Return the [X, Y] coordinate for the center point of the cell that contains the specified text.  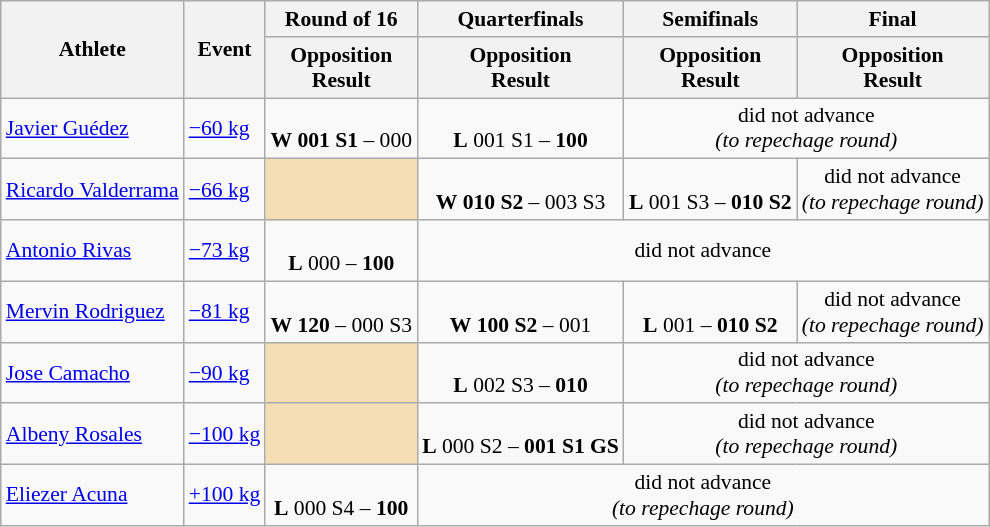
did not advance [703, 250]
L 001 – 010 S2 [710, 312]
L 000 – 100 [341, 250]
W 001 S1 – 000 [341, 128]
Athlete [92, 50]
Event [225, 50]
+100 kg [225, 496]
−66 kg [225, 190]
−81 kg [225, 312]
W 120 – 000 S3 [341, 312]
Jose Camacho [92, 372]
Eliezer Acuna [92, 496]
Round of 16 [341, 19]
Ricardo Valderrama [92, 190]
W 100 S2 – 001 [520, 312]
L 000 S4 – 100 [341, 496]
L 001 S1 – 100 [520, 128]
L 002 S3 – 010 [520, 372]
W 010 S2 – 003 S3 [520, 190]
Quarterfinals [520, 19]
−90 kg [225, 372]
Albeny Rosales [92, 434]
L 000 S2 – 001 S1 GS [520, 434]
Final [893, 19]
L 001 S3 – 010 S2 [710, 190]
−100 kg [225, 434]
Antonio Rivas [92, 250]
−60 kg [225, 128]
Semifinals [710, 19]
−73 kg [225, 250]
Javier Guédez [92, 128]
Mervin Rodriguez [92, 312]
